Detect which cell encompasses the target text, then output its (x, y) center coordinate. 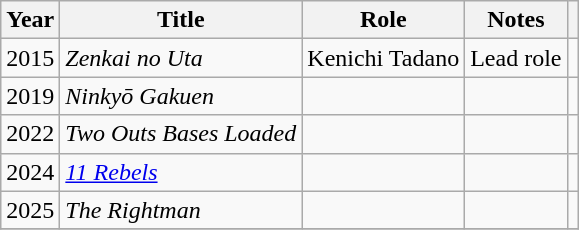
Lead role (516, 58)
Kenichi Tadano (384, 58)
2025 (30, 210)
Notes (516, 20)
Year (30, 20)
Title (181, 20)
The Rightman (181, 210)
Two Outs Bases Loaded (181, 134)
Ninkyō Gakuen (181, 96)
2022 (30, 134)
Role (384, 20)
Zenkai no Uta (181, 58)
2024 (30, 172)
11 Rebels (181, 172)
2019 (30, 96)
2015 (30, 58)
